Provide the [x, y] coordinate of the cell's center where the given text is located.  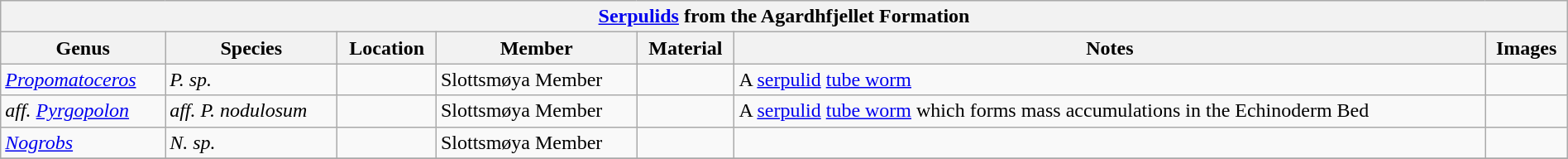
Propomatoceros [83, 79]
Genus [83, 48]
P. sp. [251, 79]
Nogrobs [83, 142]
Images [1527, 48]
A serpulid tube worm which forms mass accumulations in the Echinoderm Bed [1110, 111]
Location [387, 48]
A serpulid tube worm [1110, 79]
Notes [1110, 48]
Material [686, 48]
aff. Pyrgopolon [83, 111]
Member [536, 48]
N. sp. [251, 142]
Species [251, 48]
Serpulids from the Agardhfjellet Formation [784, 17]
aff. P. nodulosum [251, 111]
